Find where the given text appears and provide that cell's center as [x, y] coordinate. 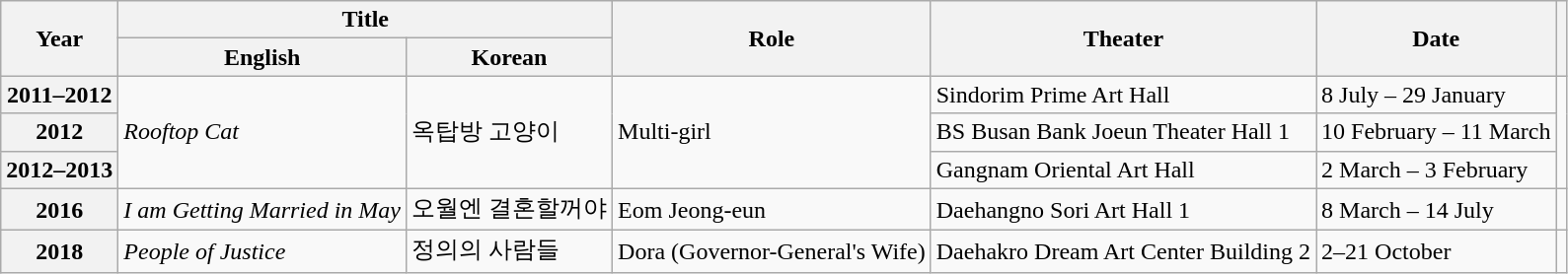
정의의 사람들 [509, 252]
2–21 October [1437, 252]
Year [59, 38]
Date [1437, 38]
10 February – 11 March [1437, 132]
Eom Jeong-eun [772, 209]
2016 [59, 209]
Rooftop Cat [262, 132]
2018 [59, 252]
Theater [1123, 38]
옥탑방 고양이 [509, 132]
Daehangno Sori Art Hall 1 [1123, 209]
BS Busan Bank Joeun Theater Hall 1 [1123, 132]
Multi-girl [772, 132]
Role [772, 38]
2011–2012 [59, 95]
Gangnam Oriental Art Hall [1123, 170]
English [262, 57]
Daehakro Dream Art Center Building 2 [1123, 252]
2 March – 3 February [1437, 170]
오월엔 결혼할꺼야 [509, 209]
Korean [509, 57]
8 July – 29 January [1437, 95]
I am Getting Married in May [262, 209]
2012–2013 [59, 170]
Sindorim Prime Art Hall [1123, 95]
8 March – 14 July [1437, 209]
2012 [59, 132]
People of Justice [262, 252]
Dora (Governor-General's Wife) [772, 252]
Title [365, 20]
